Determine the (x, y) coordinate at the center of the cell enclosing the given text.  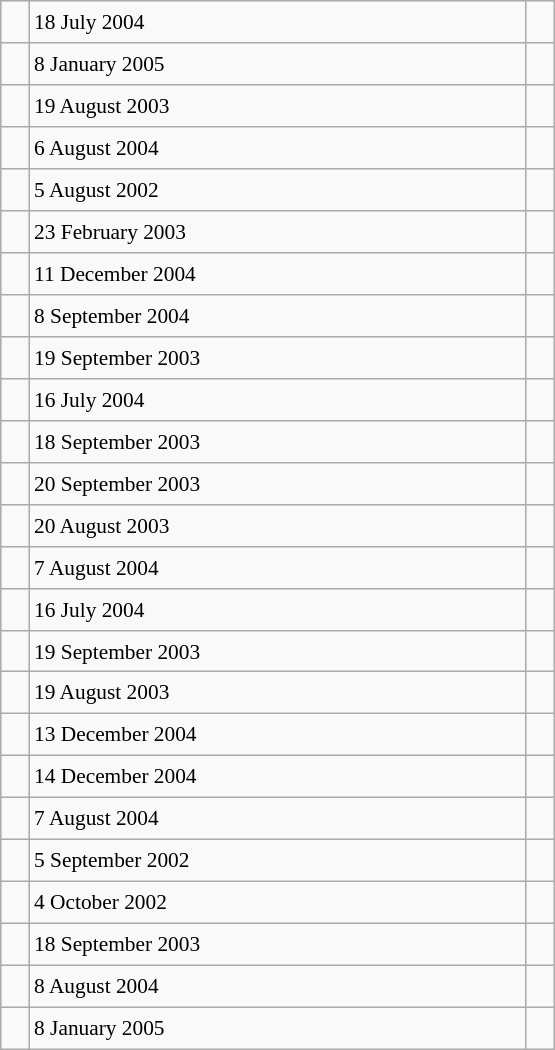
14 December 2004 (278, 777)
8 September 2004 (278, 316)
5 September 2002 (278, 861)
20 September 2003 (278, 483)
20 August 2003 (278, 525)
23 February 2003 (278, 232)
11 December 2004 (278, 274)
5 August 2002 (278, 190)
18 July 2004 (278, 22)
13 December 2004 (278, 735)
8 August 2004 (278, 986)
6 August 2004 (278, 148)
4 October 2002 (278, 903)
